Capture the cell that displays the provided text and extract its (X, Y) central coordinate. 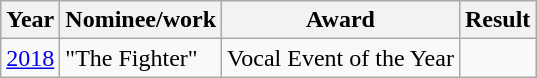
Result (497, 20)
2018 (30, 58)
Year (30, 20)
Vocal Event of the Year (341, 58)
Award (341, 20)
"The Fighter" (141, 58)
Nominee/work (141, 20)
